Pinpoint the cell where the given text exists, returning its [x, y] midpoint coordinate. 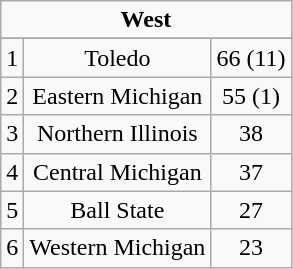
27 [251, 210]
Ball State [118, 210]
5 [12, 210]
Central Michigan [118, 172]
West [146, 20]
3 [12, 134]
37 [251, 172]
4 [12, 172]
Eastern Michigan [118, 96]
1 [12, 58]
55 (1) [251, 96]
Western Michigan [118, 248]
2 [12, 96]
Toledo [118, 58]
38 [251, 134]
Northern Illinois [118, 134]
23 [251, 248]
6 [12, 248]
66 (11) [251, 58]
